Pinpoint the cell where the given text exists, returning its [x, y] midpoint coordinate. 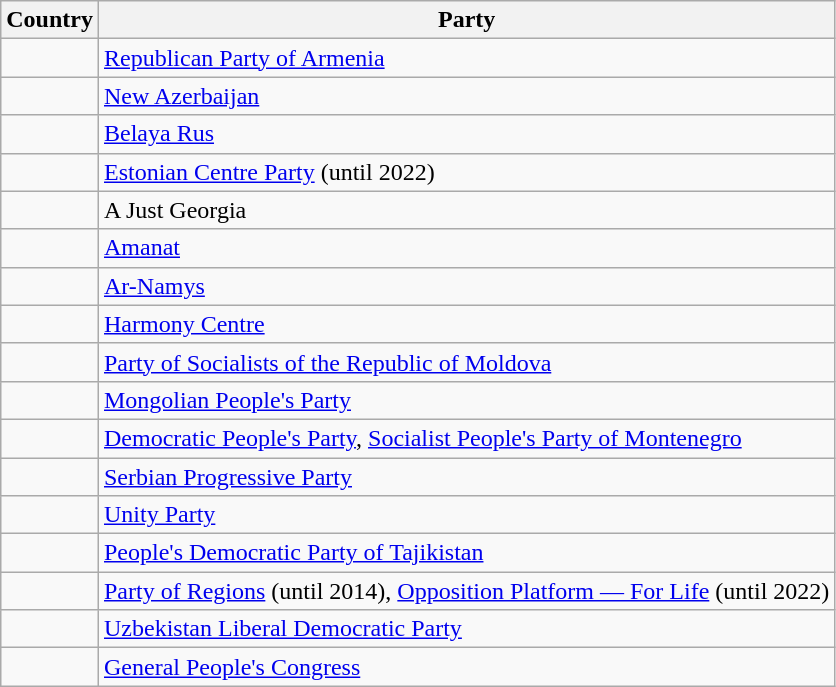
Harmony Centre [466, 324]
Mongolian People's Party [466, 400]
Country [50, 20]
Uzbekistan Liberal Democratic Party [466, 629]
New Azerbaijan [466, 96]
Democratic People's Party, Socialist People's Party of Montenegro [466, 438]
People's Democratic Party of Tajikistan [466, 553]
Serbian Progressive Party [466, 477]
Party of Socialists of the Republic of Moldova [466, 362]
Party of Regions (until 2014), Opposition Platform — For Life (until 2022) [466, 591]
Estonian Centre Party (until 2022) [466, 172]
Party [466, 20]
Belaya Rus [466, 134]
Unity Party [466, 515]
A Just Georgia [466, 210]
Amanat [466, 248]
Republican Party of Armenia [466, 58]
General People's Congress [466, 667]
Ar-Namys [466, 286]
